Pinpoint the cell where the given text exists, returning its (x, y) midpoint coordinate. 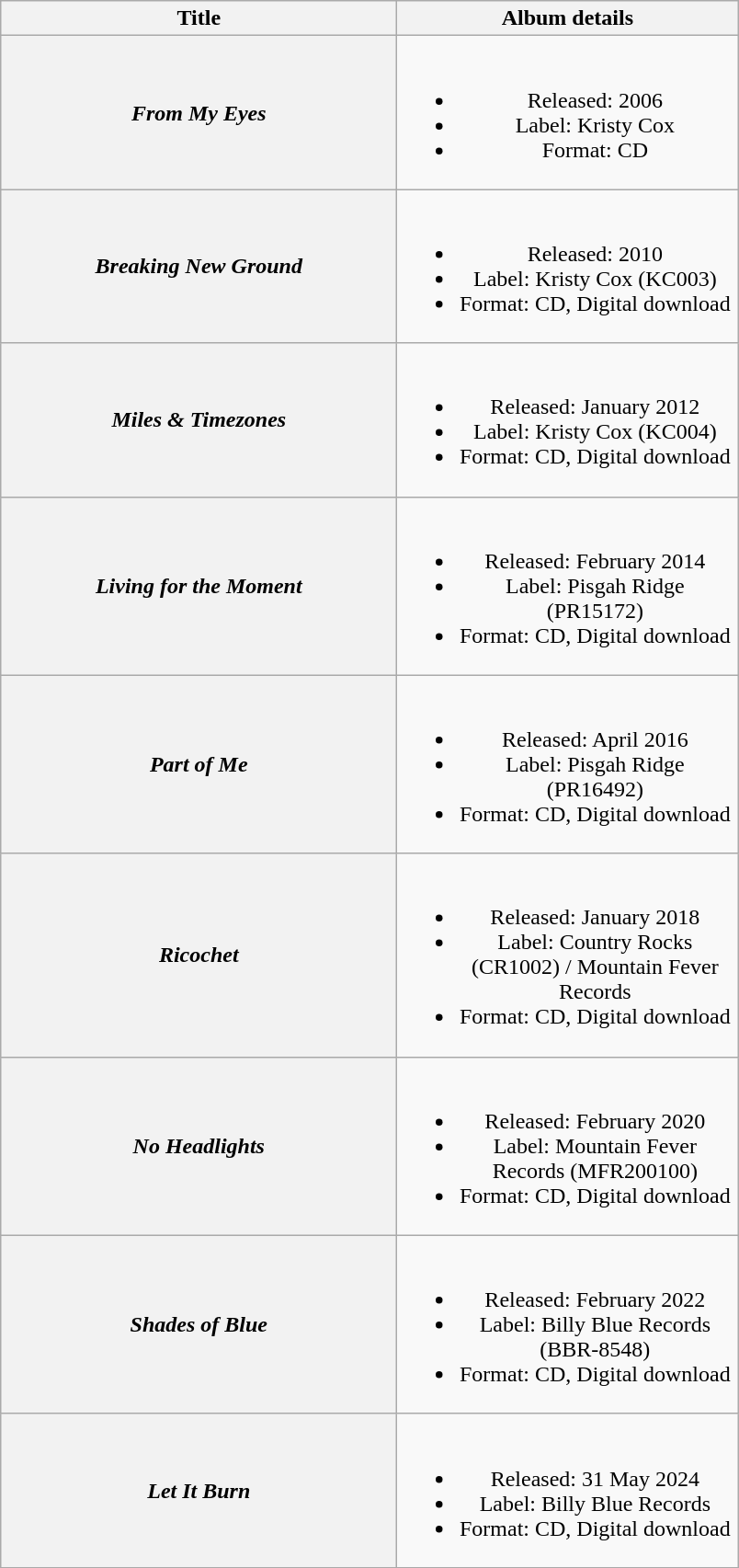
From My Eyes (199, 112)
Album details (568, 18)
Ricochet (199, 955)
Released: February 2022Label: Billy Blue Records (BBR-8548)Format: CD, Digital download (568, 1324)
Released: February 2014Label: Pisgah Ridge (PR15172)Format: CD, Digital download (568, 586)
Title (199, 18)
Released: April 2016Label: Pisgah Ridge (PR16492)Format: CD, Digital download (568, 764)
Breaking New Ground (199, 267)
Released: February 2020Label: Mountain Fever Records (MFR200100)Format: CD, Digital download (568, 1146)
Released: 2010Label: Kristy Cox (KC003)Format: CD, Digital download (568, 267)
Part of Me (199, 764)
Released: January 2018Label: Country Rocks (CR1002) / Mountain Fever RecordsFormat: CD, Digital download (568, 955)
Released: 2006Label: Kristy CoxFormat: CD (568, 112)
Living for the Moment (199, 586)
Let It Burn (199, 1490)
Released: 31 May 2024Label: Billy Blue RecordsFormat: CD, Digital download (568, 1490)
Released: January 2012Label: Kristy Cox (KC004)Format: CD, Digital download (568, 419)
Shades of Blue (199, 1324)
Miles & Timezones (199, 419)
No Headlights (199, 1146)
